Search for the cell housing the specified text and yield its [X, Y] center coordinate. 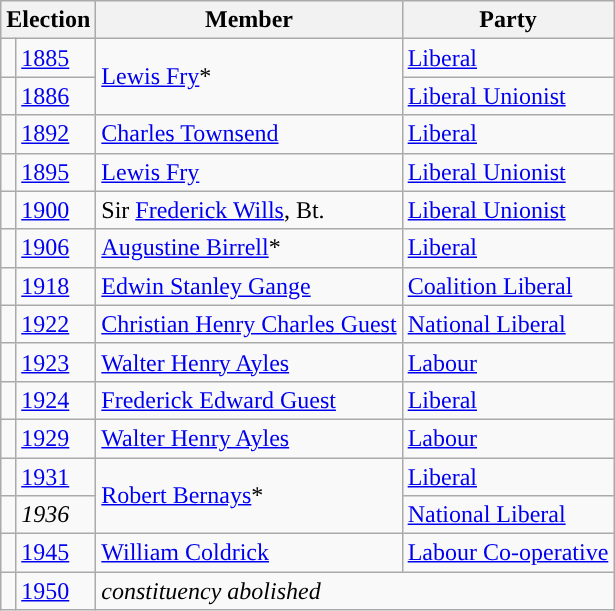
1945 [56, 553]
Lewis Fry* [249, 77]
Augustine Birrell* [249, 248]
1936 [56, 515]
Christian Henry Charles Guest [249, 324]
Party [508, 20]
1929 [56, 438]
constituency abolished [355, 591]
1931 [56, 477]
Member [249, 20]
1906 [56, 248]
1895 [56, 172]
Edwin Stanley Gange [249, 286]
William Coldrick [249, 553]
Charles Townsend [249, 134]
1885 [56, 58]
1922 [56, 324]
Frederick Edward Guest [249, 400]
Election [48, 20]
1900 [56, 210]
1923 [56, 362]
1886 [56, 96]
1892 [56, 134]
1918 [56, 286]
1924 [56, 400]
Sir Frederick Wills, Bt. [249, 210]
Lewis Fry [249, 172]
Coalition Liberal [508, 286]
1950 [56, 591]
Robert Bernays* [249, 496]
Labour Co-operative [508, 553]
